Detect which cell encompasses the target text, then output its (x, y) center coordinate. 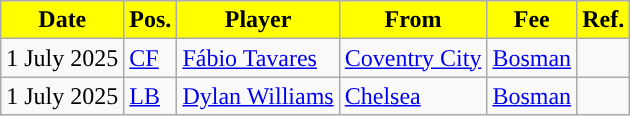
Chelsea (413, 96)
From (413, 20)
Coventry City (413, 58)
Fee (532, 20)
Player (258, 20)
Date (62, 20)
CF (150, 58)
Ref. (604, 20)
LB (150, 96)
Pos. (150, 20)
Fábio Tavares (258, 58)
Dylan Williams (258, 96)
